For the text-containing cell, return its midpoint in [x, y] coordinate format. 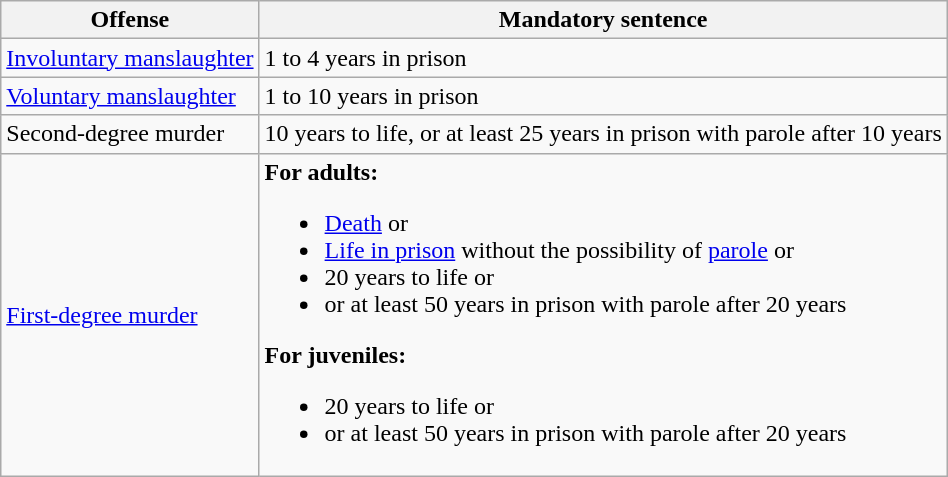
Offense [130, 20]
Involuntary manslaughter [130, 58]
Voluntary manslaughter [130, 96]
1 to 10 years in prison [603, 96]
First-degree murder [130, 314]
Mandatory sentence [603, 20]
10 years to life, or at least 25 years in prison with parole after 10 years [603, 134]
Second-degree murder [130, 134]
1 to 4 years in prison [603, 58]
